Return the [X, Y] coordinate for the center point of the cell that contains the specified text.  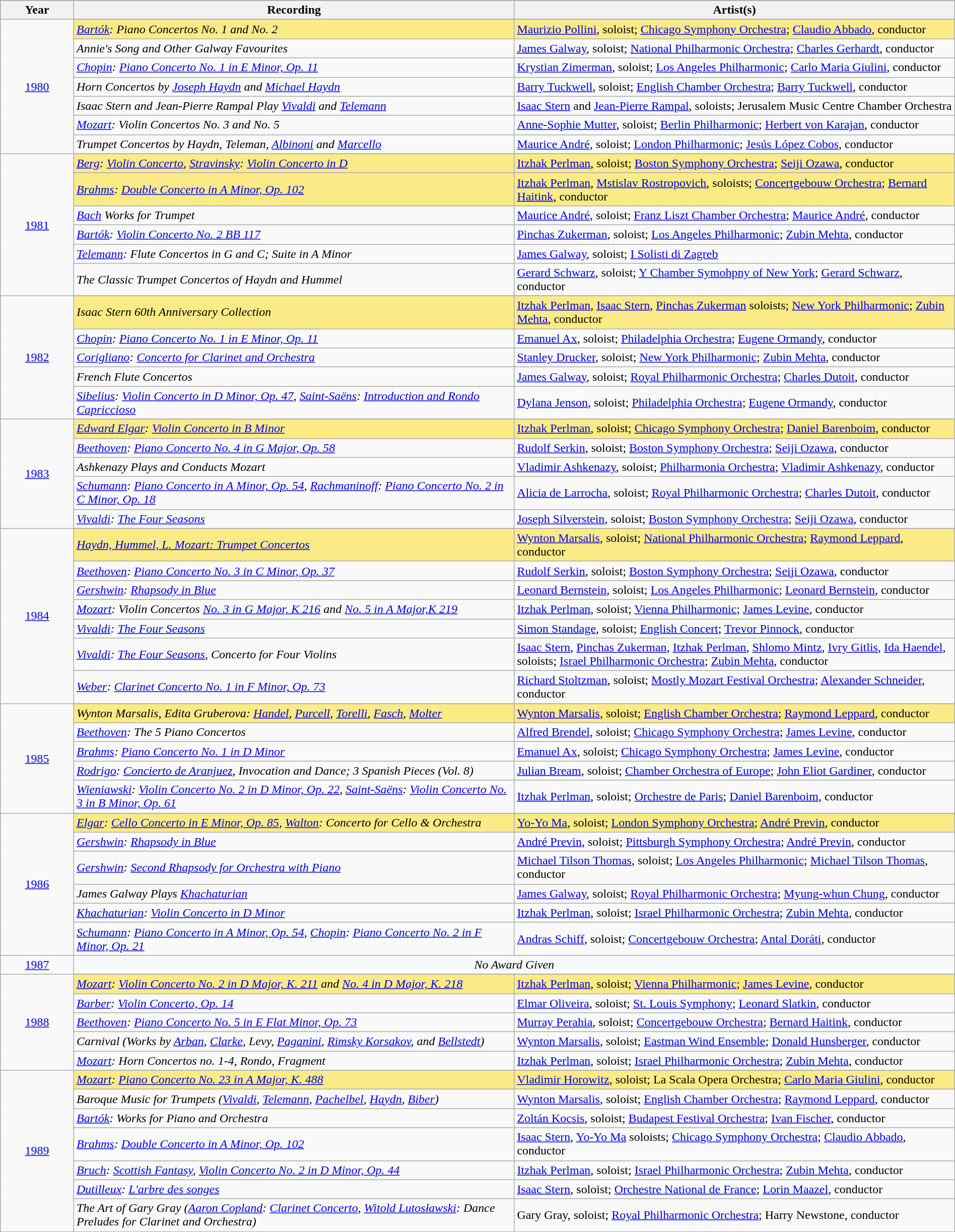
Haydn, Hummel, L. Mozart: Trumpet Concertos [294, 545]
Schumann: Piano Concerto in A Minor, Op. 54, Rachmaninoff: Piano Concerto No. 2 in C Minor, Op. 18 [294, 493]
Barber: Violin Concerto, Op. 14 [294, 1003]
Gershwin: Second Rhapsody for Orchestra with Piano [294, 867]
1984 [37, 615]
James Galway, soloist; National Philharmonic Orchestra; Charles Gerhardt, conductor [734, 48]
Itzhak Perlman, Isaac Stern, Pinchas Zukerman soloists; New York Philharmonic; Zubin Mehta, conductor [734, 312]
Weber: Clarinet Concerto No. 1 in F Minor, Op. 73 [294, 687]
Ashkenazy Plays and Conducts Mozart [294, 467]
Rodrigo: Concierto de Aranjuez, Invocation and Dance; 3 Spanish Pieces (Vol. 8) [294, 771]
Itzhak Perlman, Mstislav Rostropovich, soloists; Concertgebouw Orchestra; Bernard Haitink, conductor [734, 189]
Elmar Oliveira, soloist; St. Louis Symphony; Leonard Slatkin, conductor [734, 1003]
Berg: Violin Concerto, Stravinsky: Violin Concerto in D [294, 163]
Trumpet Concertos by Haydn, Teleman, Albinoni and Marcello [294, 144]
Maurice André, soloist; Franz Liszt Chamber Orchestra; Maurice André, conductor [734, 215]
Isaac Stern and Jean-Pierre Rampal, soloists; Jerusalem Music Centre Chamber Orchestra [734, 106]
Maurice André, soloist; London Philharmonic; Jesús López Cobos, conductor [734, 144]
Pinchas Zukerman, soloist; Los Angeles Philharmonic; Zubin Mehta, conductor [734, 234]
Isaac Stern, soloist; Orchestre National de France; Lorin Maazel, conductor [734, 1189]
Vladimir Ashkenazy, soloist; Philharmonia Orchestra; Vladimir Ashkenazy, conductor [734, 467]
Richard Stoltzman, soloist; Mostly Mozart Festival Orchestra; Alexander Schneider, conductor [734, 687]
Dylana Jenson, soloist; Philadelphia Orchestra; Eugene Ormandy, conductor [734, 403]
Emanuel Ax, soloist; Philadelphia Orchestra; Eugene Ormandy, conductor [734, 338]
James Galway, soloist; Royal Philharmonic Orchestra; Charles Dutoit, conductor [734, 377]
Schumann: Piano Concerto in A Minor, Op. 54, Chopin: Piano Concerto No. 2 in F Minor, Op. 21 [294, 939]
Alicia de Larrocha, soloist; Royal Philharmonic Orchestra; Charles Dutoit, conductor [734, 493]
Bartók: Works for Piano and Orchestra [294, 1118]
The Art of Gary Gray (Aaron Copland: Clarinet Concerto, Witold Lutosławski: Dance Preludes for Clarinet and Orchestra) [294, 1215]
Stanley Drucker, soloist; New York Philharmonic; Zubin Mehta, conductor [734, 358]
Horn Concertos by Joseph Haydn and Michael Haydn [294, 87]
Gary Gray, soloist; Royal Philharmonic Orchestra; Harry Newstone, conductor [734, 1215]
Isaac Stern, Yo-Yo Ma soloists; Chicago Symphony Orchestra; Claudio Abbado, conductor [734, 1144]
1987 [37, 965]
Itzhak Perlman, soloist; Boston Symphony Orchestra; Seiji Ozawa, conductor [734, 163]
Bruch: Scottish Fantasy, Violin Concerto No. 2 in D Minor, Op. 44 [294, 1170]
James Galway, soloist; Royal Philharmonic Orchestra; Myung-whun Chung, conductor [734, 894]
Year [37, 10]
No Award Given [514, 965]
1988 [37, 1022]
Sibelius: Violin Concerto in D Minor, Op. 47, Saint-Saëns: Introduction and Rondo Capriccioso [294, 403]
Bartók: Piano Concertos No. 1 and No. 2 [294, 29]
Corigliano: Concerto for Clarinet and Orchestra [294, 358]
Joseph Silverstein, soloist; Boston Symphony Orchestra; Seiji Ozawa, conductor [734, 519]
1989 [37, 1151]
Yo-Yo Ma, soloist; London Symphony Orchestra; André Previn, conductor [734, 823]
Beethoven: Piano Concerto No. 5 in E Flat Minor, Op. 73 [294, 1022]
Mozart: Violin Concertos No. 3 and No. 5 [294, 125]
Anne-Sophie Mutter, soloist; Berlin Philharmonic; Herbert von Karajan, conductor [734, 125]
Mozart: Horn Concertos no. 1-4, Rondo, Fragment [294, 1061]
The Classic Trumpet Concertos of Haydn and Hummel [294, 280]
Julian Bream, soloist; Chamber Orchestra of Europe; John Eliot Gardiner, conductor [734, 771]
Beethoven: Piano Concerto No. 3 in C Minor, Op. 37 [294, 571]
Alfred Brendel, soloist; Chicago Symphony Orchestra; James Levine, conductor [734, 732]
Vivaldi: The Four Seasons, Concerto for Four Violins [294, 655]
Beethoven: The 5 Piano Concertos [294, 732]
Gerard Schwarz, soloist; Y Chamber Symohpny of New York; Gerard Schwarz, conductor [734, 280]
Michael Tilson Thomas, soloist; Los Angeles Philharmonic; Michael Tilson Thomas, conductor [734, 867]
Carnival (Works by Arban, Clarke, Levy, Paganini, Rimsky Korsakov, and Bellstedt) [294, 1042]
Itzhak Perlman, soloist; Chicago Symphony Orchestra; Daniel Barenboim, conductor [734, 429]
Vladimir Horowitz, soloist; La Scala Opera Orchestra; Carlo Maria Giulini, conductor [734, 1080]
Isaac Stern and Jean-Pierre Rampal Play Vivaldi and Telemann [294, 106]
Baroque Music for Trumpets (Vivaldi, Telemann, Pachelbel, Haydn, Biber) [294, 1099]
Edward Elgar: Violin Concerto in B Minor [294, 429]
1980 [37, 87]
Bach Works for Trumpet [294, 215]
Wieniawski: Violin Concerto No. 2 in D Minor, Op. 22, Saint-Saëns: Violin Concerto No. 3 in B Minor, Op. 61 [294, 797]
Mozart: Violin Concertos No. 3 in G Major, K 216 and No. 5 in A Major,K 219 [294, 609]
André Previn, soloist; Pittsburgh Symphony Orchestra; André Previn, conductor [734, 842]
Murray Perahia, soloist; Concertgebouw Orchestra; Bernard Haitink, conductor [734, 1022]
Telemann: Flute Concertos in G and C; Suite in A Minor [294, 253]
Dutilleux: L'arbre des songes [294, 1189]
1982 [37, 358]
Wynton Marsalis, Edita Gruberova: Handel, Purcell, Torelli, Fasch, Molter [294, 713]
Isaac Stern 60th Anniversary Collection [294, 312]
Andras Schiff, soloist; Concertgebouw Orchestra; Antal Doráti, conductor [734, 939]
Leonard Bernstein, soloist; Los Angeles Philharmonic; Leonard Bernstein, conductor [734, 590]
Barry Tuckwell, soloist; English Chamber Orchestra; Barry Tuckwell, conductor [734, 87]
Simon Standage, soloist; English Concert; Trevor Pinnock, conductor [734, 628]
Mozart: Piano Concerto No. 23 in A Major, K. 488 [294, 1080]
Recording [294, 10]
Krystian Zimerman, soloist; Los Angeles Philharmonic; Carlo Maria Giulini, conductor [734, 67]
Annie's Song and Other Galway Favourites [294, 48]
Wynton Marsalis, soloist; National Philharmonic Orchestra; Raymond Leppard, conductor [734, 545]
Khachaturian: Violin Concerto in D Minor [294, 913]
James Galway Plays Khachaturian [294, 894]
Artist(s) [734, 10]
Emanuel Ax, soloist; Chicago Symphony Orchestra; James Levine, conductor [734, 751]
Brahms: Piano Concerto No. 1 in D Minor [294, 751]
Zoltán Kocsis, soloist; Budapest Festival Orchestra; Ivan Fischer, conductor [734, 1118]
Itzhak Perlman, soloist; Orchestre de Paris; Daniel Barenboim, conductor [734, 797]
Bartók: Violin Concerto No. 2 BB 117 [294, 234]
French Flute Concertos [294, 377]
Elgar: Cello Concerto in E Minor, Op. 85, Walton: Concerto for Cello & Orchestra [294, 823]
1981 [37, 225]
1983 [37, 473]
1986 [37, 884]
James Galway, soloist; I Solisti di Zagreb [734, 253]
Maurizio Pollini, soloist; Chicago Symphony Orchestra; Claudio Abbado, conductor [734, 29]
Beethoven: Piano Concerto No. 4 in G Major, Op. 58 [294, 448]
Mozart: Violin Concerto No. 2 in D Major, K. 211 and No. 4 in D Major, K. 218 [294, 984]
1985 [37, 759]
Wynton Marsalis, soloist; Eastman Wind Ensemble; Donald Hunsberger, conductor [734, 1042]
